Locate the cell with the specified text and output its (x, y) center coordinate. 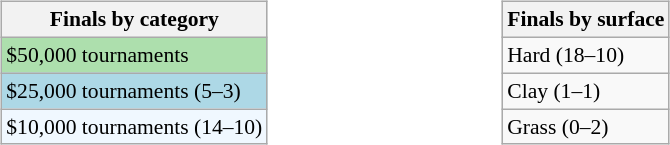
Grass (0–2) (586, 127)
$10,000 tournaments (14–10) (134, 127)
$25,000 tournaments (5–3) (134, 91)
$50,000 tournaments (134, 55)
Finals by surface (586, 20)
Hard (18–10) (586, 55)
Clay (1–1) (586, 91)
Finals by category (134, 20)
